From the cell containing the given text, extract its center point as (X, Y) coordinate. 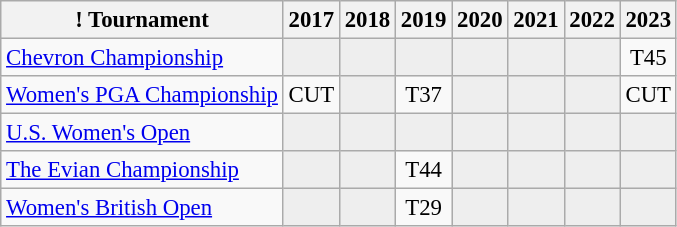
2022 (592, 20)
2018 (367, 20)
2023 (648, 20)
2021 (536, 20)
Chevron Championship (142, 58)
The Evian Championship (142, 170)
T44 (424, 170)
Women's British Open (142, 208)
2020 (480, 20)
2017 (311, 20)
! Tournament (142, 20)
T29 (424, 208)
T45 (648, 58)
2019 (424, 20)
T37 (424, 95)
Women's PGA Championship (142, 95)
U.S. Women's Open (142, 133)
